Return (x, y) of the center of cell containing provided text 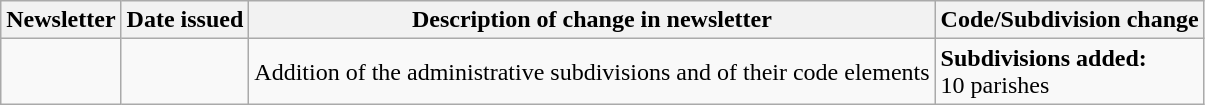
Addition of the administrative subdivisions and of their code elements (592, 72)
Date issued (185, 20)
Newsletter (61, 20)
Description of change in newsletter (592, 20)
Code/Subdivision change (1070, 20)
Subdivisions added: 10 parishes (1070, 72)
